Determine the (x, y) coordinate at the center of the cell enclosing the given text.  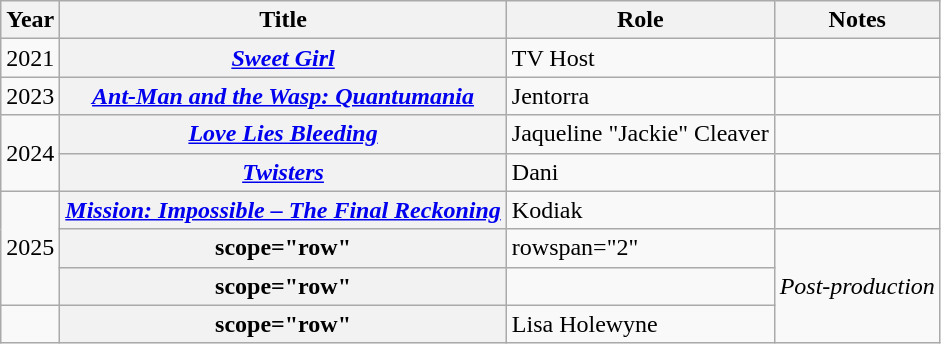
Jaqueline "Jackie" Cleaver (640, 134)
Notes (857, 20)
2021 (30, 58)
2023 (30, 96)
Love Lies Bleeding (283, 134)
2025 (30, 248)
TV Host (640, 58)
Title (283, 20)
Dani (640, 172)
Lisa Holewyne (640, 324)
Ant-Man and the Wasp: Quantumania (283, 96)
Jentorra (640, 96)
rowspan="2" (640, 248)
Kodiak (640, 210)
Sweet Girl (283, 58)
Role (640, 20)
2024 (30, 153)
Twisters (283, 172)
Mission: Impossible – The Final Reckoning (283, 210)
Post-production (857, 286)
Year (30, 20)
